For the text-containing cell, return its midpoint in [X, Y] coordinate format. 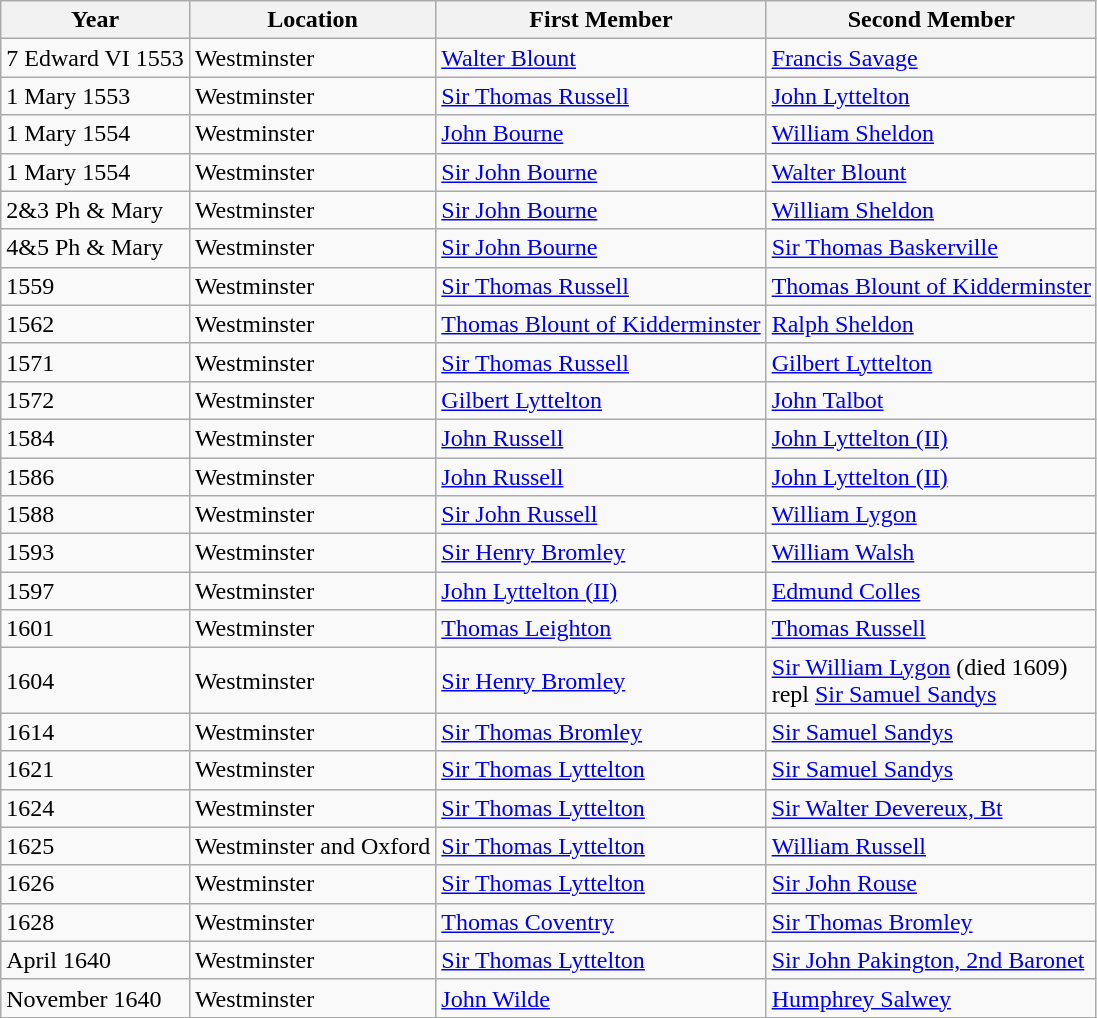
Sir John Russell [601, 515]
1601 [96, 629]
Second Member [931, 20]
Thomas Coventry [601, 922]
Humphrey Salwey [931, 998]
1588 [96, 515]
1584 [96, 438]
1597 [96, 591]
Ralph Sheldon [931, 324]
Sir John Rouse [931, 884]
1571 [96, 362]
William Walsh [931, 553]
Year [96, 20]
Sir Walter Devereux, Bt [931, 808]
2&3 Ph & Mary [96, 210]
1559 [96, 286]
Location [312, 20]
Westminster and Oxford [312, 846]
First Member [601, 20]
William Lygon [931, 515]
Sir Thomas Baskerville [931, 248]
John Wilde [601, 998]
Edmund Colles [931, 591]
1614 [96, 732]
John Bourne [601, 134]
Francis Savage [931, 58]
November 1640 [96, 998]
Sir William Lygon (died 1609) repl Sir Samuel Sandys [931, 680]
1624 [96, 808]
Thomas Leighton [601, 629]
1586 [96, 477]
1626 [96, 884]
1572 [96, 400]
1562 [96, 324]
1621 [96, 770]
1628 [96, 922]
1625 [96, 846]
Thomas Russell [931, 629]
Sir John Pakington, 2nd Baronet [931, 960]
1 Mary 1553 [96, 96]
April 1640 [96, 960]
John Talbot [931, 400]
7 Edward VI 1553 [96, 58]
John Lyttelton [931, 96]
William Russell [931, 846]
4&5 Ph & Mary [96, 248]
1604 [96, 680]
1593 [96, 553]
